Provide the [X, Y] coordinate of the cell's center where the given text is located.  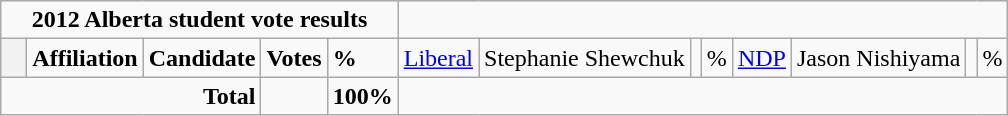
Liberal [438, 58]
2012 Alberta student vote results [200, 20]
Candidate [202, 58]
Total [131, 96]
Affiliation [85, 58]
NDP [762, 58]
Stephanie Shewchuk [585, 58]
Jason Nishiyama [878, 58]
100% [362, 96]
Votes [294, 58]
